For the text-containing cell, return its midpoint in (x, y) coordinate format. 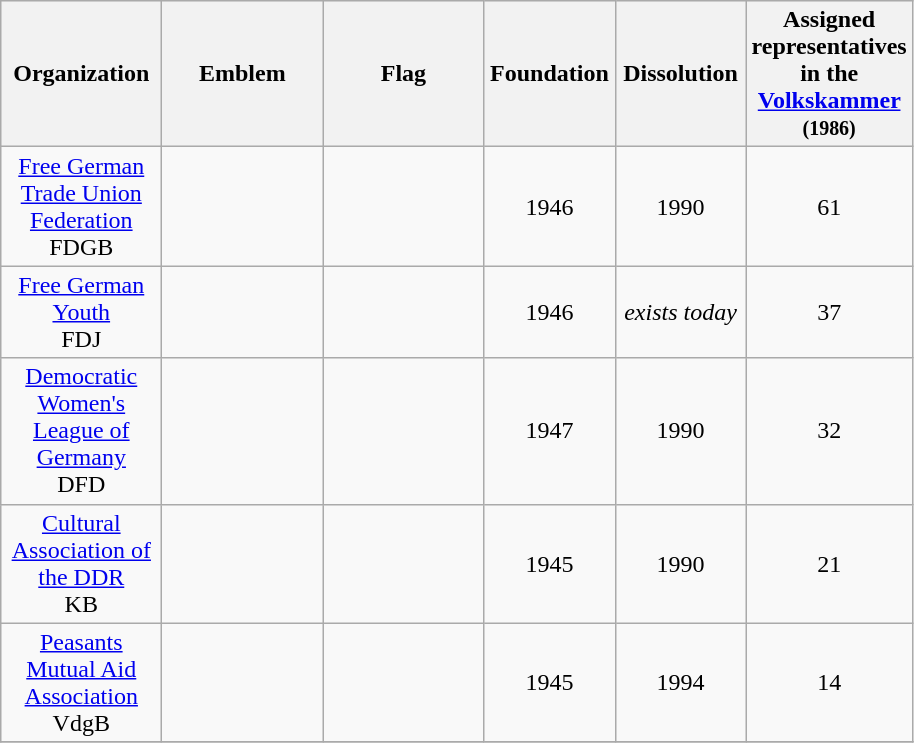
Emblem (242, 74)
Foundation (550, 74)
Free German Trade Union FederationFDGB (82, 206)
14 (829, 682)
Flag (404, 74)
1947 (550, 431)
Organization (82, 74)
32 (829, 431)
Free German YouthFDJ (82, 312)
61 (829, 206)
Democratic Women's League of GermanyDFD (82, 431)
Assigned representatives in the Volkskammer (1986) (829, 74)
1994 (680, 682)
exists today (680, 312)
21 (829, 564)
Dissolution (680, 74)
37 (829, 312)
Cultural Association of the DDRKB (82, 564)
Peasants Mutual Aid AssociationVdgB (82, 682)
